Determine the (X, Y) coordinate at the center of the cell enclosing the given text.  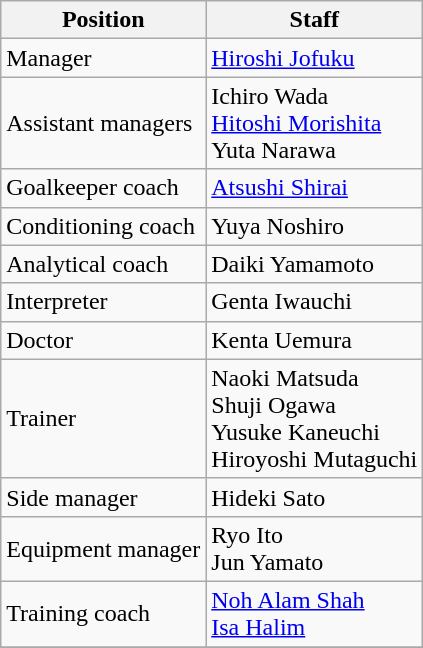
Trainer (104, 418)
Goalkeeper coach (104, 188)
Conditioning coach (104, 226)
Interpreter (104, 302)
Hideki Sato (314, 497)
Manager (104, 58)
Side manager (104, 497)
Ichiro Wada Hitoshi Morishita Yuta Narawa (314, 123)
Kenta Uemura (314, 340)
Ryo Ito Jun Yamato (314, 548)
Atsushi Shirai (314, 188)
Assistant managers (104, 123)
Naoki Matsuda Shuji Ogawa Yusuke Kaneuchi Hiroyoshi Mutaguchi (314, 418)
Daiki Yamamoto (314, 264)
Hiroshi Jofuku (314, 58)
Training coach (104, 614)
Noh Alam Shah Isa Halim (314, 614)
Equipment manager (104, 548)
Position (104, 20)
Analytical coach (104, 264)
Staff (314, 20)
Yuya Noshiro (314, 226)
Genta Iwauchi (314, 302)
Doctor (104, 340)
